Scan for the cell matching the given text and deliver its [x, y] coordinate at center. 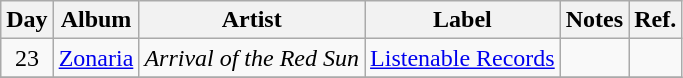
Artist [252, 20]
Zonaria [96, 58]
23 [27, 58]
Notes [594, 20]
Ref. [656, 20]
Listenable Records [463, 58]
Arrival of the Red Sun [252, 58]
Label [463, 20]
Album [96, 20]
Day [27, 20]
